Return [x, y] of the center of cell containing provided text 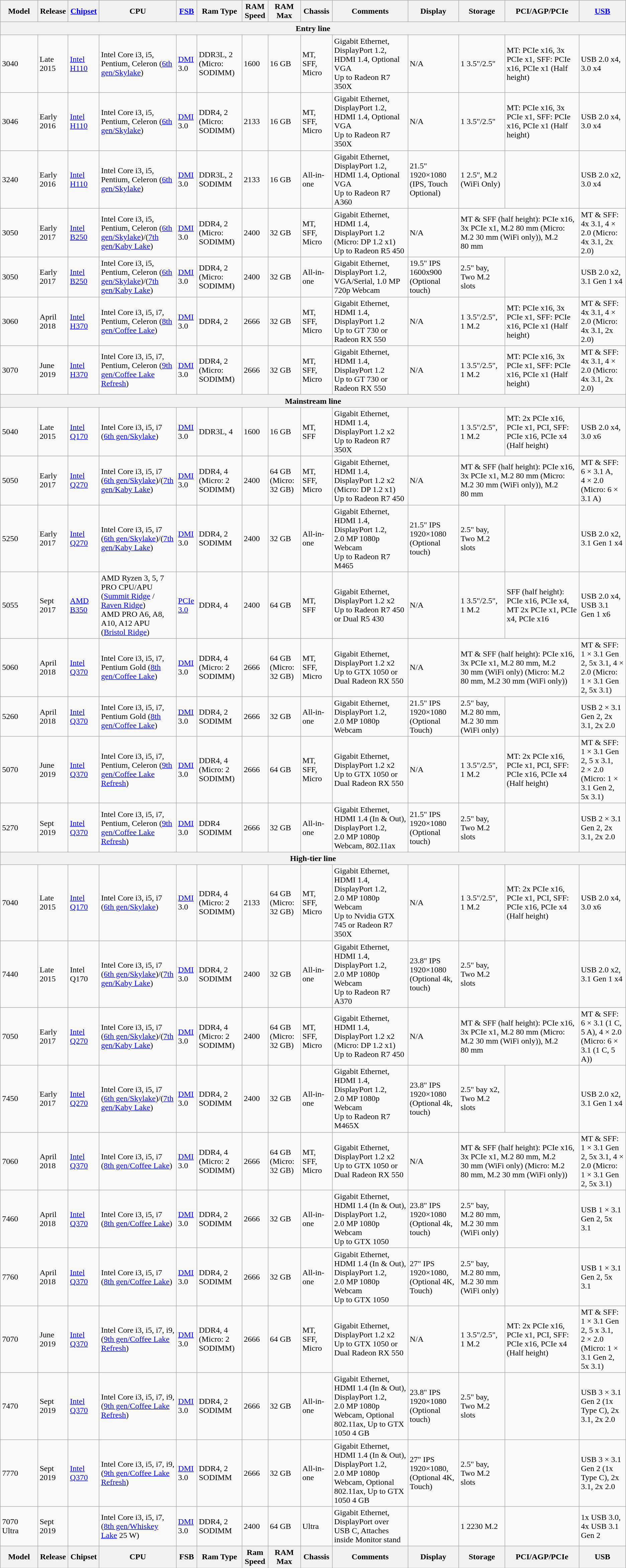
DDR3L, 2 (Micro: SODIMM) [219, 64]
5270 [19, 828]
5055 [19, 605]
3070 [19, 370]
7040 [19, 902]
Ultra [316, 1526]
USB 2.0 x4, USB 3.1 Gen 1 x6 [603, 605]
Intel Core i3, i5, i7, Pentium, Celeron (8th gen/Coffee Lake) [138, 321]
MT & SFF: 6 × 3.1 (1 C, 5 A), 4 × 2.0 (Micro: 6 × 3.1 (1 C, 5 A)) [603, 1036]
7060 [19, 1161]
RAM Speed [255, 11]
Gigabit Ethernet, HDMI 1.4, DisplayPort 1.2 (Micro: DP 1.2 x1)Up to Radeon R5 450 [370, 233]
DDR4, 4 [219, 605]
Gigabit Ethernet, DisplayPort 1.2, 2.0 MP 1080p Webcam [370, 717]
Sept 2017 [53, 605]
DDR3L, 2 SODIMM [219, 179]
DDR3L, 4 [219, 432]
7760 [19, 1277]
19.5" IPS 1600x900 (Optional touch) [433, 277]
DDR4 SODIMM [219, 828]
USB 2.0 x2, 3.0 x4 [603, 179]
21.5" 1920×1080 (IPS, Touch Optional) [433, 179]
23.8" IPS 1920×1080 (Optional touch) [433, 1406]
Gigabit Ethernet, HDMI 1.4, DisplayPort 1.2, 2.0 MP 1080p WebcamUp to Radeon R7 M465X [370, 1099]
3040 [19, 64]
AMD B350 [84, 605]
Gigabit Ethernet, DisplayPort over USB C, Attaches inside Monitor stand [370, 1526]
1 2230 M.2 [482, 1526]
High-tier line [313, 858]
Gigabit Ethernet, HDMI 1.4, DisplayPort 1.2 x2 Up to Radeon R7 350X [370, 432]
7070 Ultra [19, 1526]
Gigabit Ethernet, HDMI 1.4 (In & Out), DisplayPort 1.2, 2.0 MP 1080p Webcam, 802.11ax [370, 828]
21.5" IPS 1920×1080 (Optional Touch) [433, 717]
Gigabit Ethernet, HDMI 1.4, DisplayPort 1.2, 2.0 MP 1080p WebcamUp to Nvidia GTX 745 or Radeon R7 350X [370, 902]
3060 [19, 321]
Gigabit Ethernet, DisplayPort 1.2, VGA/Serial, 1.0 MP 720p Webcam [370, 277]
3240 [19, 179]
7070 [19, 1339]
5040 [19, 432]
Intel Core i3, i5, i7, (8th gen/Whiskey Lake 25 W) [138, 1526]
5060 [19, 668]
7470 [19, 1406]
1x USB 3.0, 4x USB 3.1 Gen 2 [603, 1526]
SFF (half height): PCIe x16, PCIe x4, MT 2x PCIe x1, PCIe x4, PCIe x16 [542, 605]
7050 [19, 1036]
5070 [19, 770]
7450 [19, 1099]
PCIe 3.0 [187, 605]
7770 [19, 1473]
Gigabit Ethernet, DisplayPort 1.2 x2Up to Radeon R7 450 or Dual R5 430 [370, 605]
MT & SFF: 6 × 3.1 A, 4 × 2.0 (Micro: 6 × 3.1 A) [603, 480]
Ram Speed [255, 1557]
Mainstream line [313, 401]
7440 [19, 974]
Gigabit Ethernet, HDMI 1.4, DisplayPort 1.2, 2.0 MP 1080p WebcamUp to Radeon R7 M465 [370, 538]
5260 [19, 717]
Gigabit Ethernet, HDMI 1.4, DisplayPort 1.2, 2.0 MP 1080p WebcamUp to Radeon R7 A370 [370, 974]
3046 [19, 122]
Gigabit Ethernet, DisplayPort 1.2, HDMI 1.4, Optional VGAUp to Radeon R7 A360 [370, 179]
Entry line [313, 28]
AMD Ryzen 3, 5, 7 PRO CPU/APU (Summit Ridge / Raven Ridge)AMD PRO A6, A8, A10, A12 APU (Bristol Ridge) [138, 605]
2.5" bay x2, Two M.2 slots [482, 1099]
1 2.5", M.2 (WiFi Only) [482, 179]
5050 [19, 480]
7460 [19, 1219]
DDR4, 2 [219, 321]
5250 [19, 538]
